Detect which cell encompasses the target text, then output its [x, y] center coordinate. 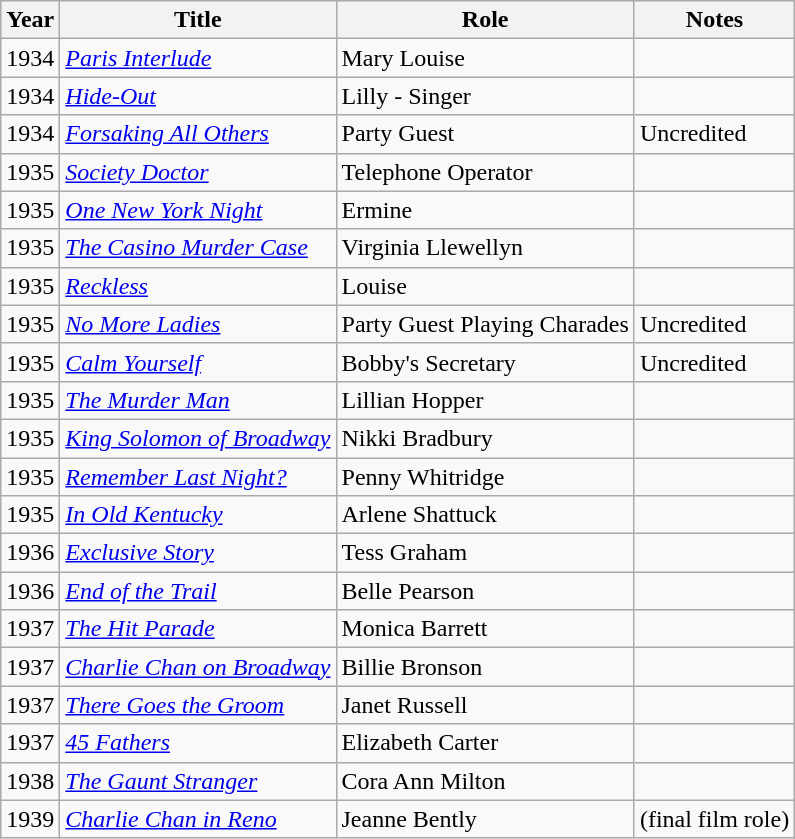
Arlene Shattuck [485, 515]
Title [198, 20]
The Gaunt Stranger [198, 781]
Penny Whitridge [485, 477]
Reckless [198, 286]
One New York Night [198, 210]
Charlie Chan on Broadway [198, 667]
Mary Louise [485, 58]
Lilly - Singer [485, 96]
Forsaking All Others [198, 134]
Exclusive Story [198, 553]
45 Fathers [198, 743]
Telephone Operator [485, 172]
Nikki Bradbury [485, 438]
In Old Kentucky [198, 515]
Party Guest [485, 134]
The Casino Murder Case [198, 248]
(final film role) [714, 819]
Jeanne Bently [485, 819]
Elizabeth Carter [485, 743]
Society Doctor [198, 172]
Ermine [485, 210]
Hide-Out [198, 96]
Tess Graham [485, 553]
King Solomon of Broadway [198, 438]
Calm Yourself [198, 362]
Paris Interlude [198, 58]
Cora Ann Milton [485, 781]
Belle Pearson [485, 591]
Bobby's Secretary [485, 362]
Monica Barrett [485, 629]
Virginia Llewellyn [485, 248]
There Goes the Groom [198, 705]
Remember Last Night? [198, 477]
Janet Russell [485, 705]
The Murder Man [198, 400]
Notes [714, 20]
Year [30, 20]
End of the Trail [198, 591]
1939 [30, 819]
The Hit Parade [198, 629]
No More Ladies [198, 324]
Billie Bronson [485, 667]
Charlie Chan in Reno [198, 819]
1938 [30, 781]
Role [485, 20]
Lillian Hopper [485, 400]
Party Guest Playing Charades [485, 324]
Louise [485, 286]
